Output the (X, Y) coordinate of the center of the cell containing the given text.  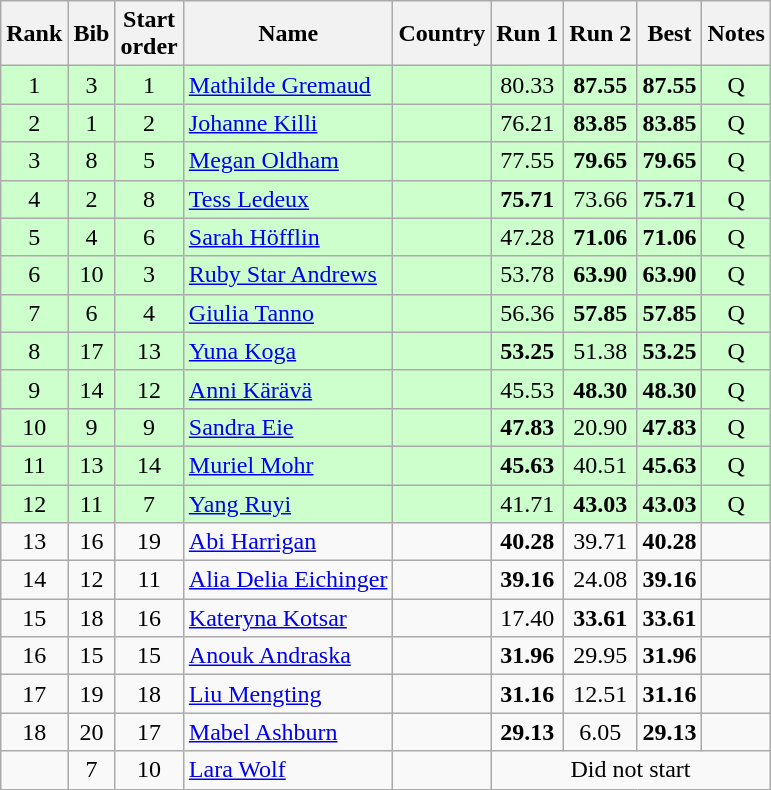
Notes (736, 34)
Ruby Star Andrews (288, 275)
17.40 (528, 618)
Name (288, 34)
Bib (92, 34)
76.21 (528, 123)
77.55 (528, 161)
Yang Ruyi (288, 503)
29.95 (600, 656)
Country (442, 34)
24.08 (600, 580)
Did not start (631, 770)
Abi Harrigan (288, 542)
Anouk Andraska (288, 656)
Yuna Koga (288, 351)
Muriel Mohr (288, 465)
73.66 (600, 199)
47.28 (528, 237)
Megan Oldham (288, 161)
Startorder (149, 34)
45.53 (528, 389)
41.71 (528, 503)
Rank (34, 34)
Giulia Tanno (288, 313)
Anni Kärävä (288, 389)
Lara Wolf (288, 770)
40.51 (600, 465)
80.33 (528, 85)
51.38 (600, 351)
Tess Ledeux (288, 199)
Run 1 (528, 34)
Johanne Killi (288, 123)
Mabel Ashburn (288, 732)
53.78 (528, 275)
Liu Mengting (288, 694)
Kateryna Kotsar (288, 618)
Sarah Höfflin (288, 237)
20.90 (600, 427)
6.05 (600, 732)
Alia Delia Eichinger (288, 580)
12.51 (600, 694)
Sandra Eie (288, 427)
Best (670, 34)
56.36 (528, 313)
Mathilde Gremaud (288, 85)
20 (92, 732)
39.71 (600, 542)
Run 2 (600, 34)
